Scan for the cell matching the given text and deliver its [x, y] coordinate at center. 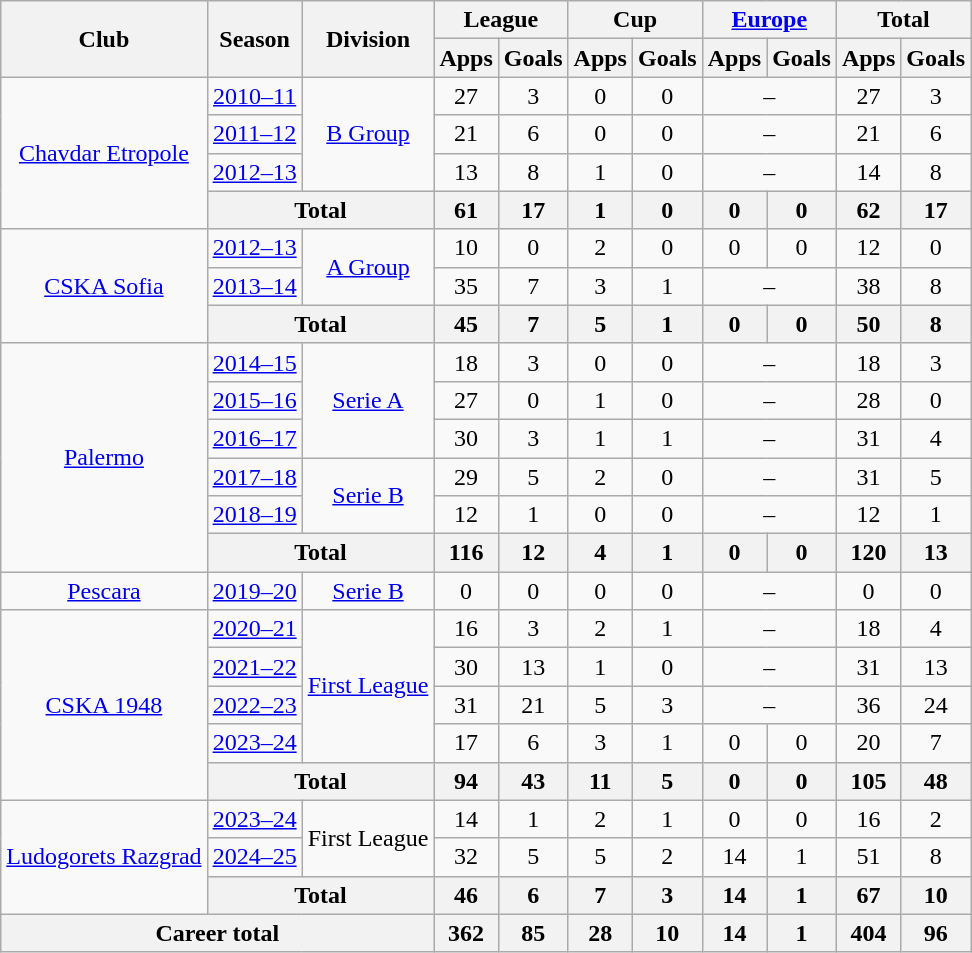
Club [104, 39]
67 [868, 895]
2011–12 [254, 134]
Palermo [104, 457]
2015–16 [254, 400]
85 [533, 933]
2014–15 [254, 362]
32 [466, 857]
League [501, 20]
24 [936, 705]
29 [466, 477]
Career total [218, 933]
36 [868, 705]
362 [466, 933]
2017–18 [254, 477]
38 [868, 286]
116 [466, 553]
35 [466, 286]
51 [868, 857]
50 [868, 324]
46 [466, 895]
43 [533, 781]
Ludogorets Razgrad [104, 857]
2016–17 [254, 438]
48 [936, 781]
Europe [769, 20]
11 [600, 781]
2019–20 [254, 591]
Chavdar Etropole [104, 153]
62 [868, 210]
2018–19 [254, 515]
Pescara [104, 591]
404 [868, 933]
105 [868, 781]
2010–11 [254, 96]
61 [466, 210]
Serie A [368, 400]
96 [936, 933]
A Group [368, 267]
B Group [368, 134]
45 [466, 324]
20 [868, 743]
2021–22 [254, 667]
Division [368, 39]
2024–25 [254, 857]
2013–14 [254, 286]
94 [466, 781]
Cup [635, 20]
CSKA Sofia [104, 286]
CSKA 1948 [104, 705]
Season [254, 39]
2020–21 [254, 629]
2022–23 [254, 705]
120 [868, 553]
